Extract the (x, y) coordinate from the center of the cell holding the provided text.  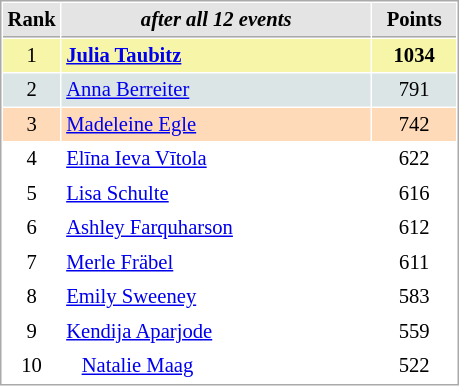
611 (414, 262)
2 (32, 90)
Elīna Ieva Vītola (216, 158)
6 (32, 228)
Julia Taubitz (216, 56)
10 (32, 366)
Madeleine Egle (216, 124)
Lisa Schulte (216, 194)
Emily Sweeney (216, 296)
742 (414, 124)
1 (32, 56)
622 (414, 158)
Ashley Farquharson (216, 228)
583 (414, 296)
791 (414, 90)
4 (32, 158)
3 (32, 124)
612 (414, 228)
Anna Berreiter (216, 90)
616 (414, 194)
1034 (414, 56)
9 (32, 332)
after all 12 events (216, 20)
Natalie Maag (216, 366)
Merle Fräbel (216, 262)
5 (32, 194)
7 (32, 262)
Kendija Aparjode (216, 332)
559 (414, 332)
522 (414, 366)
Rank (32, 20)
Points (414, 20)
8 (32, 296)
